Return [X, Y] of the center of cell containing provided text 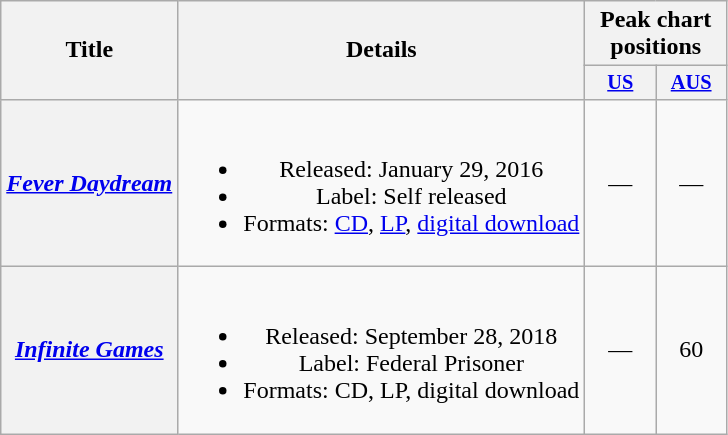
US [620, 83]
60 [692, 350]
Peak chart positions [656, 34]
Details [382, 50]
Fever Daydream [90, 182]
AUS [692, 83]
Released: January 29, 2016Label: Self releasedFormats: CD, LP, digital download [382, 182]
Released: September 28, 2018Label: Federal PrisonerFormats: CD, LP, digital download [382, 350]
Title [90, 50]
Infinite Games [90, 350]
